Pinpoint the cell where the given text exists, returning its [X, Y] midpoint coordinate. 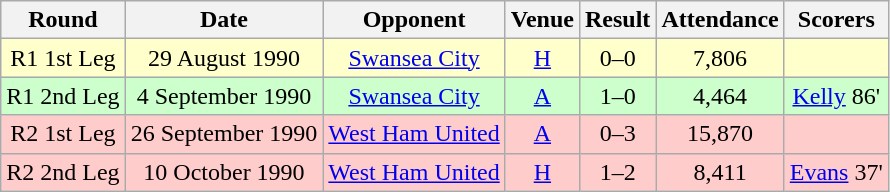
0–3 [617, 134]
Round [63, 20]
10 October 1990 [224, 172]
R1 1st Leg [63, 58]
8,411 [720, 172]
1–0 [617, 96]
Scorers [836, 20]
Kelly 86' [836, 96]
Opponent [414, 20]
4 September 1990 [224, 96]
26 September 1990 [224, 134]
Date [224, 20]
R2 1st Leg [63, 134]
R2 2nd Leg [63, 172]
15,870 [720, 134]
0–0 [617, 58]
Result [617, 20]
Evans 37' [836, 172]
29 August 1990 [224, 58]
R1 2nd Leg [63, 96]
Venue [542, 20]
4,464 [720, 96]
7,806 [720, 58]
1–2 [617, 172]
Attendance [720, 20]
